Return the (X, Y) coordinate for the center point of the cell that contains the specified text.  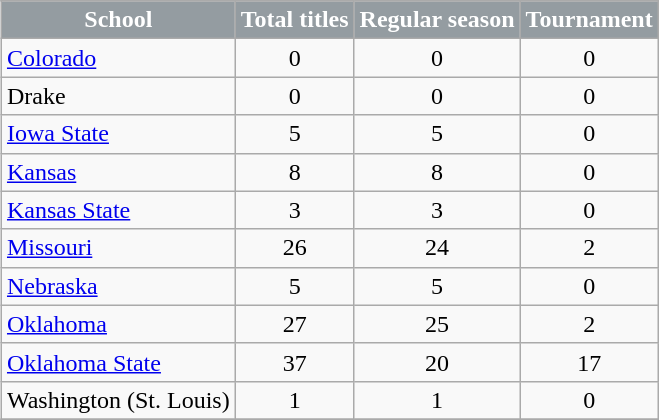
Drake (118, 96)
Tournament (589, 20)
24 (437, 248)
Kansas State (118, 210)
20 (437, 362)
Iowa State (118, 134)
Oklahoma (118, 324)
17 (589, 362)
School (118, 20)
Washington (St. Louis) (118, 400)
Nebraska (118, 286)
Regular season (437, 20)
Colorado (118, 58)
Missouri (118, 248)
25 (437, 324)
26 (294, 248)
37 (294, 362)
Kansas (118, 172)
Total titles (294, 20)
Oklahoma State (118, 362)
27 (294, 324)
